Output the [x, y] coordinate of the center of the cell containing the given text.  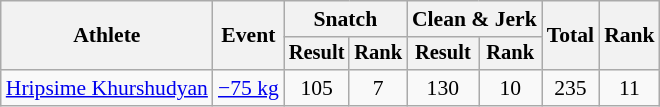
Clean & Jerk [474, 19]
130 [443, 88]
Snatch [346, 19]
Total [570, 36]
Athlete [107, 36]
10 [510, 88]
235 [570, 88]
11 [630, 88]
Hripsime Khurshudyan [107, 88]
Event [248, 36]
7 [378, 88]
−75 kg [248, 88]
105 [317, 88]
